Search for the cell housing the specified text and yield its (X, Y) center coordinate. 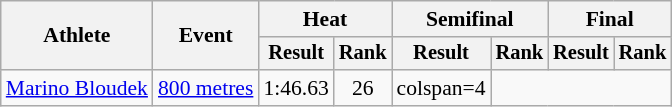
Semifinal (470, 19)
Marino Bloudek (77, 88)
1:46.63 (296, 88)
Heat (324, 19)
26 (363, 88)
800 metres (206, 88)
Athlete (77, 36)
Final (610, 19)
colspan=4 (442, 88)
Event (206, 36)
